Capture the cell that displays the provided text and extract its (x, y) central coordinate. 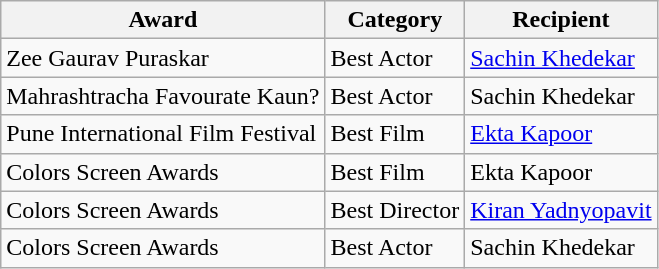
Pune International Film Festival (163, 134)
Kiran Yadnyopavit (561, 210)
Zee Gaurav Puraskar (163, 58)
Best Director (395, 210)
Mahrashtracha Favourate Kaun? (163, 96)
Award (163, 20)
Recipient (561, 20)
Category (395, 20)
